From the cell containing the given text, extract its center point as [x, y] coordinate. 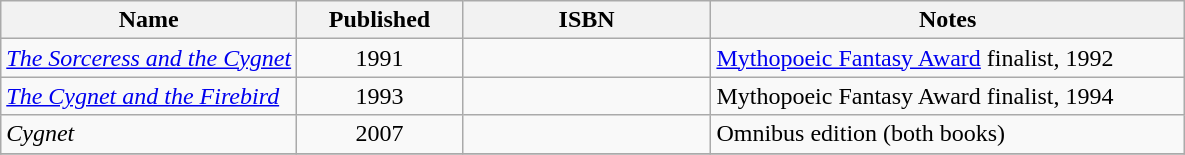
2007 [380, 134]
Cygnet [149, 134]
Notes [948, 20]
Published [380, 20]
The Cygnet and the Firebird [149, 96]
Omnibus edition (both books) [948, 134]
1991 [380, 58]
Mythopoeic Fantasy Award finalist, 1994 [948, 96]
1993 [380, 96]
Name [149, 20]
Mythopoeic Fantasy Award finalist, 1992 [948, 58]
ISBN [586, 20]
The Sorceress and the Cygnet [149, 58]
